Scan for the cell matching the given text and deliver its [x, y] coordinate at center. 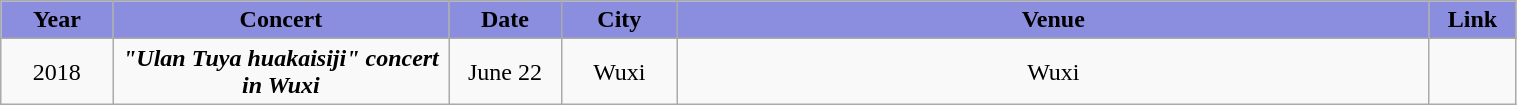
June 22 [505, 72]
City [620, 20]
Concert [281, 20]
"Ulan Tuya huakaisiji" concert in Wuxi [281, 72]
Link [1472, 20]
2018 [57, 72]
Date [505, 20]
Year [57, 20]
Venue [1054, 20]
